Find where the given text appears and provide that cell's center as (X, Y) coordinate. 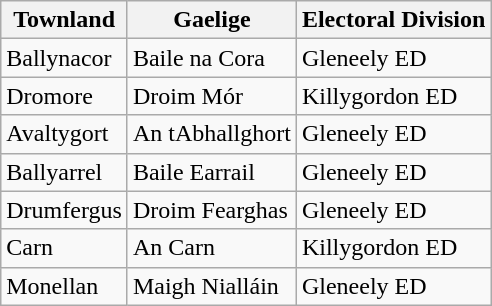
An tAbhallghort (212, 134)
Ballynacor (64, 58)
Droim Fearghas (212, 210)
Baile na Cora (212, 58)
Dromore (64, 96)
Townland (64, 20)
Baile Earrail (212, 172)
Maigh Nialláin (212, 286)
Avaltygort (64, 134)
Carn (64, 248)
Ballyarrel (64, 172)
Gaelige (212, 20)
Droim Mór (212, 96)
Drumfergus (64, 210)
An Carn (212, 248)
Electoral Division (393, 20)
Monellan (64, 286)
